Determine the [X, Y] coordinate at the center of the cell enclosing the given text.  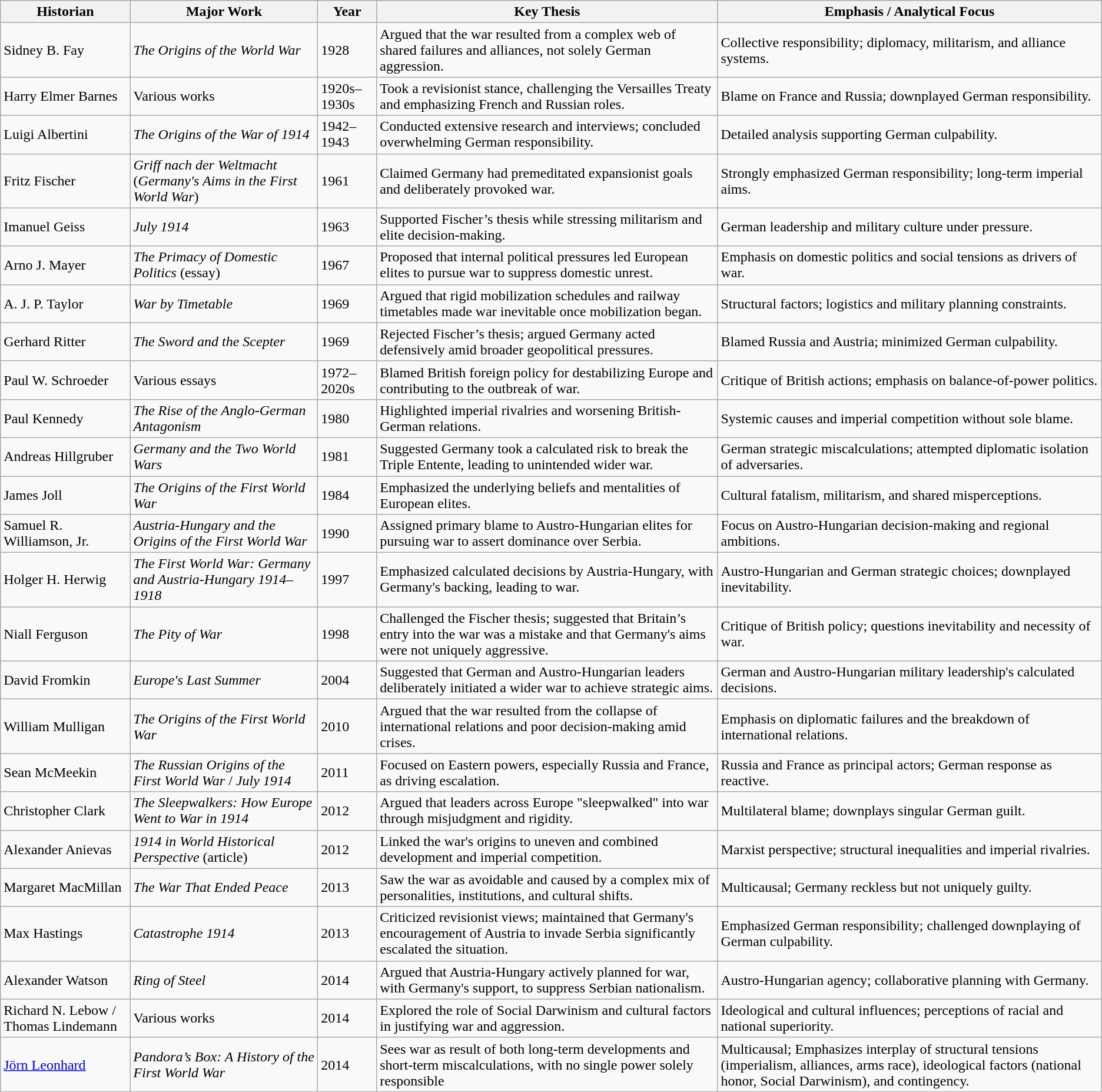
1967 [347, 265]
German strategic miscalculations; attempted diplomatic isolation of adversaries. [910, 457]
Richard N. Lebow / Thomas Lindemann [65, 1018]
The War That Ended Peace [224, 888]
Germany and the Two World Wars [224, 457]
1961 [347, 181]
Critique of British policy; questions inevitability and necessity of war. [910, 634]
Assigned primary blame to Austro-Hungarian elites for pursuing war to assert dominance over Serbia. [547, 533]
Argued that the war resulted from a complex web of shared failures and alliances, not solely German aggression. [547, 50]
Multicausal; Germany reckless but not uniquely guilty. [910, 888]
The Pity of War [224, 634]
Emphasized calculated decisions by Austria-Hungary, with Germany's backing, leading to war. [547, 580]
Griff nach der Weltmacht (Germany's Aims in the First World War) [224, 181]
Critique of British actions; emphasis on balance-of-power politics. [910, 380]
Austro-Hungarian agency; collaborative planning with Germany. [910, 980]
Gerhard Ritter [65, 341]
Alexander Anievas [65, 849]
1990 [347, 533]
James Joll [65, 494]
Niall Ferguson [65, 634]
Explored the role of Social Darwinism and cultural factors in justifying war and aggression. [547, 1018]
The Rise of the Anglo-German Antagonism [224, 418]
Alexander Watson [65, 980]
Jörn Leonhard [65, 1064]
Austro-Hungarian and German strategic choices; downplayed inevitability. [910, 580]
Pandora’s Box: A History of the First World War [224, 1064]
Emphasis on domestic politics and social tensions as drivers of war. [910, 265]
Linked the war's origins to uneven and combined development and imperial competition. [547, 849]
Argued that rigid mobilization schedules and railway timetables made war inevitable once mobilization began. [547, 304]
1998 [347, 634]
Holger H. Herwig [65, 580]
Emphasized the underlying beliefs and mentalities of European elites. [547, 494]
Cultural fatalism, militarism, and shared misperceptions. [910, 494]
Focus on Austro-Hungarian decision-making and regional ambitions. [910, 533]
Strongly emphasized German responsibility; long-term imperial aims. [910, 181]
War by Timetable [224, 304]
German leadership and military culture under pressure. [910, 227]
David Fromkin [65, 681]
Supported Fischer’s thesis while stressing militarism and elite decision-making. [547, 227]
Multilateral blame; downplays singular German guilt. [910, 811]
Paul W. Schroeder [65, 380]
A. J. P. Taylor [65, 304]
Argued that the war resulted from the collapse of international relations and poor decision-making amid crises. [547, 726]
Ideological and cultural influences; perceptions of racial and national superiority. [910, 1018]
The Origins of the War of 1914 [224, 134]
Imanuel Geiss [65, 227]
Blamed Russia and Austria; minimized German culpability. [910, 341]
Various essays [224, 380]
Rejected Fischer’s thesis; argued Germany acted defensively amid broader geopolitical pressures. [547, 341]
1963 [347, 227]
The First World War: Germany and Austria-Hungary 1914–1918 [224, 580]
The Russian Origins of the First World War / July 1914 [224, 772]
2004 [347, 681]
Harry Elmer Barnes [65, 97]
Ring of Steel [224, 980]
Saw the war as avoidable and caused by a complex mix of personalities, institutions, and cultural shifts. [547, 888]
Historian [65, 12]
The Sword and the Scepter [224, 341]
July 1914 [224, 227]
1942–1943 [347, 134]
William Mulligan [65, 726]
Proposed that internal political pressures led European elites to pursue war to suppress domestic unrest. [547, 265]
Claimed Germany had premeditated expansionist goals and deliberately provoked war. [547, 181]
The Sleepwalkers: How Europe Went to War in 1914 [224, 811]
Sidney B. Fay [65, 50]
Max Hastings [65, 934]
Blame on France and Russia; downplayed German responsibility. [910, 97]
Year [347, 12]
Russia and France as principal actors; German response as reactive. [910, 772]
Highlighted imperial rivalries and worsening British-German relations. [547, 418]
Systemic causes and imperial competition without sole blame. [910, 418]
Key Thesis [547, 12]
Structural factors; logistics and military planning constraints. [910, 304]
Paul Kennedy [65, 418]
Major Work [224, 12]
2011 [347, 772]
Emphasis / Analytical Focus [910, 12]
Samuel R. Williamson, Jr. [65, 533]
Took a revisionist stance, challenging the Versailles Treaty and emphasizing French and Russian roles. [547, 97]
Arno J. Mayer [65, 265]
German and Austro-Hungarian military leadership's calculated decisions. [910, 681]
2010 [347, 726]
1997 [347, 580]
Focused on Eastern powers, especially Russia and France, as driving escalation. [547, 772]
Andreas Hillgruber [65, 457]
Fritz Fischer [65, 181]
1981 [347, 457]
Christopher Clark [65, 811]
Suggested that German and Austro-Hungarian leaders deliberately initiated a wider war to achieve strategic aims. [547, 681]
Conducted extensive research and interviews; concluded overwhelming German responsibility. [547, 134]
Challenged the Fischer thesis; suggested that Britain’s entry into the war was a mistake and that Germany's aims were not uniquely aggressive. [547, 634]
Argued that Austria-Hungary actively planned for war, with Germany's support, to suppress Serbian nationalism. [547, 980]
1928 [347, 50]
1984 [347, 494]
Sean McMeekin [65, 772]
1972–2020s [347, 380]
Emphasized German responsibility; challenged downplaying of German culpability. [910, 934]
Detailed analysis supporting German culpability. [910, 134]
Argued that leaders across Europe "sleepwalked" into war through misjudgment and rigidity. [547, 811]
Luigi Albertini [65, 134]
Austria-Hungary and the Origins of the First World War [224, 533]
Blamed British foreign policy for destabilizing Europe and contributing to the outbreak of war. [547, 380]
Emphasis on diplomatic failures and the breakdown of international relations. [910, 726]
The Primacy of Domestic Politics (essay) [224, 265]
1980 [347, 418]
1920s–1930s [347, 97]
Sees war as result of both long-term developments and short-term miscalculations, with no single power solely responsible [547, 1064]
Marxist perspective; structural inequalities and imperial rivalries. [910, 849]
The Origins of the World War [224, 50]
Criticized revisionist views; maintained that Germany's encouragement of Austria to invade Serbia significantly escalated the situation. [547, 934]
Collective responsibility; diplomacy, militarism, and alliance systems. [910, 50]
1914 in World Historical Perspective (article) [224, 849]
Europe's Last Summer [224, 681]
Suggested Germany took a calculated risk to break the Triple Entente, leading to unintended wider war. [547, 457]
Catastrophe 1914 [224, 934]
Margaret MacMillan [65, 888]
